Find where the given text appears and provide that cell's center as [x, y] coordinate. 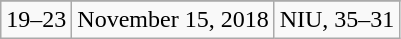
November 15, 2018 [173, 20]
NIU, 35–31 [337, 20]
19–23 [36, 20]
